From the cell containing the given text, extract its center point as (X, Y) coordinate. 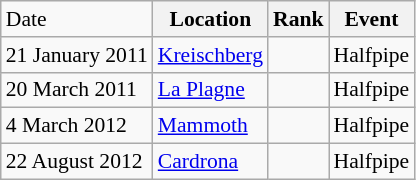
Rank (298, 19)
Cardrona (210, 162)
Event (372, 19)
20 March 2011 (77, 90)
Location (210, 19)
Date (77, 19)
22 August 2012 (77, 162)
La Plagne (210, 90)
Mammoth (210, 126)
21 January 2011 (77, 55)
Kreischberg (210, 55)
4 March 2012 (77, 126)
